Identify which cell holds the provided text, then report its (x, y) central coordinate. 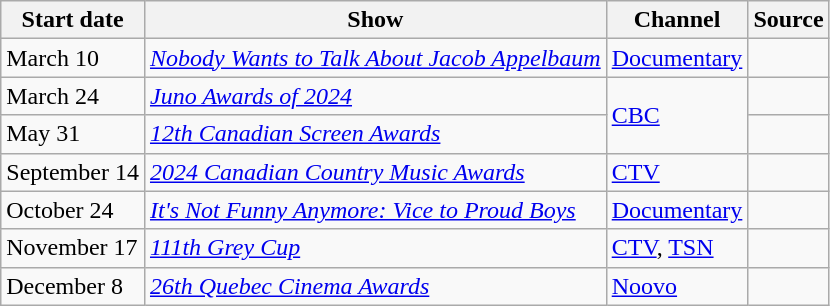
26th Quebec Cinema Awards (375, 286)
December 8 (73, 286)
12th Canadian Screen Awards (375, 134)
September 14 (73, 172)
Start date (73, 20)
May 31 (73, 134)
Source (788, 20)
111th Grey Cup (375, 248)
2024 Canadian Country Music Awards (375, 172)
CBC (677, 115)
Noovo (677, 286)
It's Not Funny Anymore: Vice to Proud Boys (375, 210)
Channel (677, 20)
March 24 (73, 96)
CTV, TSN (677, 248)
Juno Awards of 2024 (375, 96)
Nobody Wants to Talk About Jacob Appelbaum (375, 58)
CTV (677, 172)
November 17 (73, 248)
Show (375, 20)
March 10 (73, 58)
October 24 (73, 210)
